Return the (X, Y) coordinate for the center point of the cell that contains the specified text.  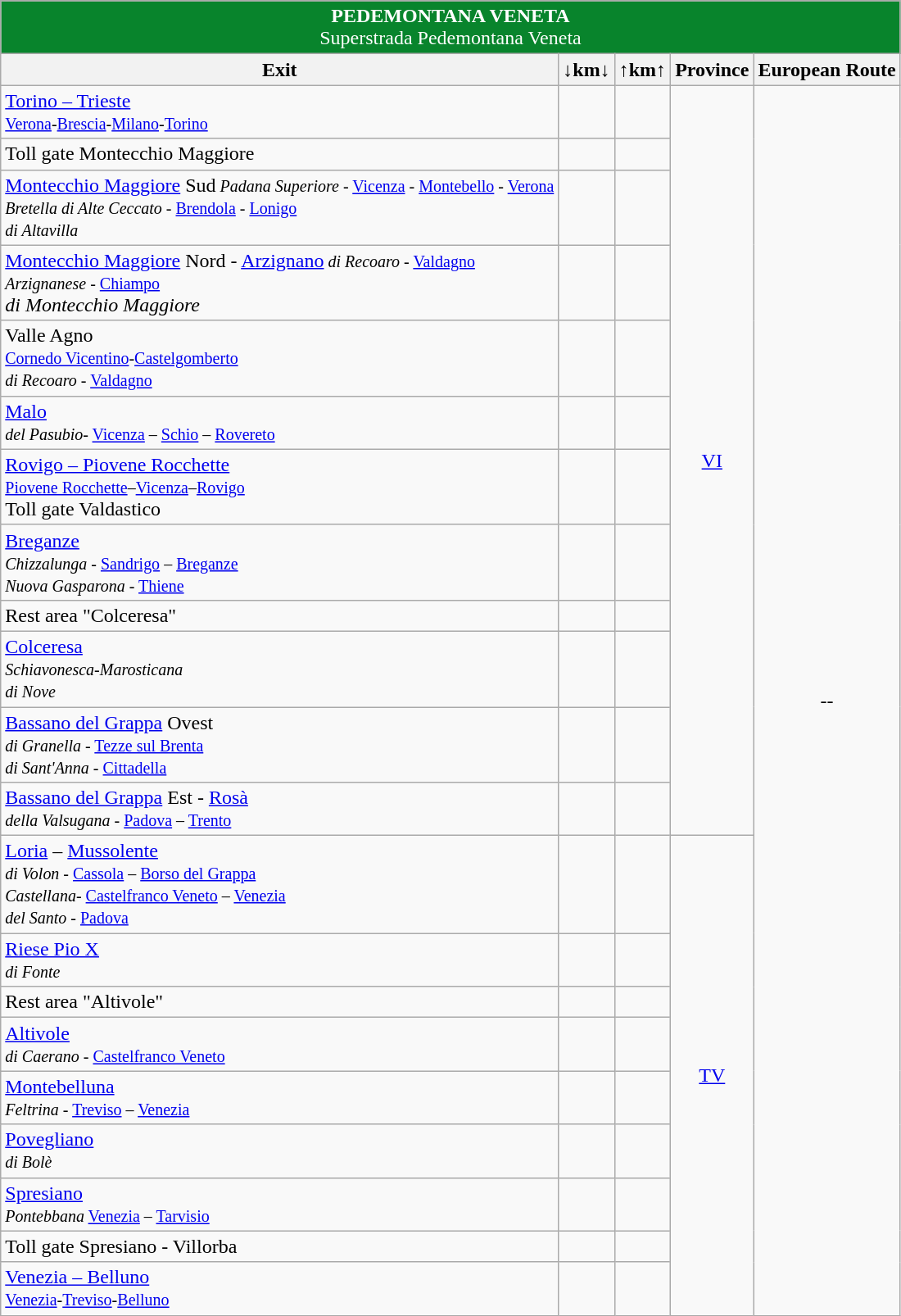
Breganze Chizzalunga - Sandrigo – Breganze Nuova Gasparona - Thiene (280, 562)
Torino – Trieste Verona-Brescia-Milano-Torino (280, 111)
Rovigo – Piovene Rocchette Piovene Rocchette–Vicenza–Rovigo Toll gate Valdastico (280, 487)
Colceresa Schiavonesca-Marosticana di Nove (280, 669)
Bassano del Grappa Est - Rosà della Valsugana - Padova – Trento (280, 810)
Rest area "Altivole" (280, 1002)
Montecchio Maggiore Sud Padana Superiore - Vicenza - Montebello - Verona Bretella di Alte Ceccato - Brendola - Lonigo di Altavilla (280, 207)
↓km↓ (586, 70)
↑km↑ (642, 70)
-- (827, 700)
Exit (280, 70)
Valle AgnoCornedo Vicentino-Castelgomberto di Recoaro - Valdagno (280, 358)
PEDEMONTANA VENETASuperstrada Pedemontana Veneta (450, 28)
Venezia – Belluno Venezia-Treviso-Belluno (280, 1288)
TV (713, 1076)
Toll gate Montecchio Maggiore (280, 154)
Altivole di Caerano - Castelfranco Veneto (280, 1044)
Malo del Pasubio- Vicenza – Schio – Rovereto (280, 423)
Rest area "Colceresa" (280, 615)
European Route (827, 70)
Loria – Mussolente di Volon - Cassola – Borso del Grappa Castellana- Castelfranco Veneto – Venezia del Santo - Padova (280, 885)
Toll gate Spresiano - Villorba (280, 1246)
Montebelluna Feltrina - Treviso – Venezia (280, 1098)
Riese Pio X di Fonte (280, 960)
Povegliano di Bolè (280, 1150)
Montecchio Maggiore Nord - Arzignano di Recoaro - Valdagno Arzignanese - Chiampo di Montecchio Maggiore (280, 283)
Bassano del Grappa Ovest di Granella - Tezze sul Brenta di Sant'Anna - Cittadella (280, 744)
VI (713, 461)
Province (713, 70)
Spresiano Pontebbana Venezia – Tarvisio (280, 1205)
